Scan for the cell matching the given text and deliver its (x, y) coordinate at center. 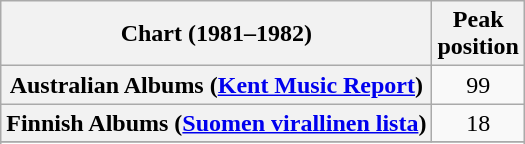
18 (478, 123)
Finnish Albums (Suomen virallinen lista) (216, 123)
Chart (1981–1982) (216, 34)
Peakposition (478, 34)
Australian Albums (Kent Music Report) (216, 85)
99 (478, 85)
